Return the [x, y] coordinate for the center point of the cell that contains the specified text.  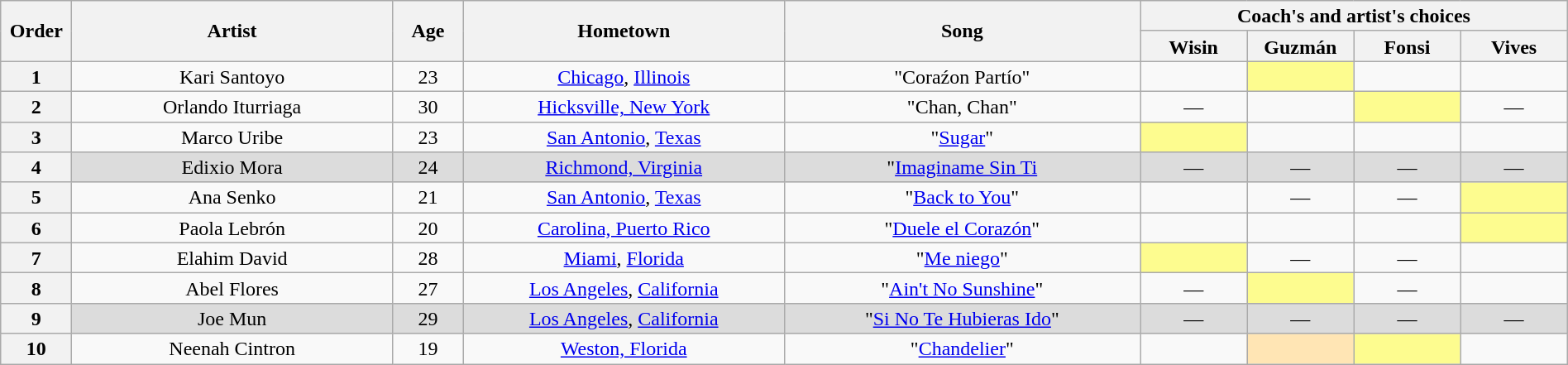
Carolina, Puerto Rico [624, 228]
Song [963, 31]
9 [36, 318]
3 [36, 137]
Hicksville, New York [624, 106]
Age [428, 31]
"Si No Te Hubieras Ido" [963, 318]
Guzmán [1300, 46]
21 [428, 197]
19 [428, 349]
24 [428, 167]
Artist [232, 31]
27 [428, 288]
5 [36, 197]
"Sugar" [963, 137]
Elahim David [232, 258]
20 [428, 228]
"Imaginame Sin Ti [963, 167]
Coach's and artist's choices [1355, 17]
28 [428, 258]
Orlando Iturriaga [232, 106]
Chicago, Illinois [624, 76]
2 [36, 106]
"Duele el Corazón" [963, 228]
"Chan, Chan" [963, 106]
"Chandelier" [963, 349]
Order [36, 31]
"Ain't No Sunshine" [963, 288]
Neenah Cintron [232, 349]
8 [36, 288]
Weston, Florida [624, 349]
"Back to You" [963, 197]
Edixio Mora [232, 167]
Joe Mun [232, 318]
Hometown [624, 31]
Abel Flores [232, 288]
29 [428, 318]
10 [36, 349]
6 [36, 228]
30 [428, 106]
Wisin [1194, 46]
Richmond, Virginia [624, 167]
Miami, Florida [624, 258]
7 [36, 258]
4 [36, 167]
Paola Lebrón [232, 228]
Fonsi [1408, 46]
Vives [1513, 46]
Ana Senko [232, 197]
"Me niego" [963, 258]
Marco Uribe [232, 137]
Kari Santoyo [232, 76]
"Coraźon Partío" [963, 76]
1 [36, 76]
